Return the [x, y] coordinate for the center point of the cell that contains the specified text.  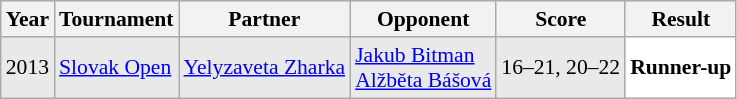
Opponent [423, 19]
Partner [265, 19]
Score [560, 19]
Yelyzaveta Zharka [265, 68]
16–21, 20–22 [560, 68]
Runner-up [680, 68]
Slovak Open [116, 68]
2013 [28, 68]
Year [28, 19]
Tournament [116, 19]
Jakub Bitman Alžběta Bášová [423, 68]
Result [680, 19]
